Locate the cell with the specified text and output its (x, y) center coordinate. 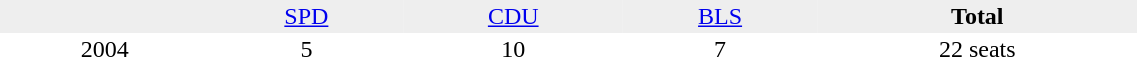
BLS (720, 16)
SPD (306, 16)
CDU (513, 16)
